Capture the cell that displays the provided text and extract its [X, Y] central coordinate. 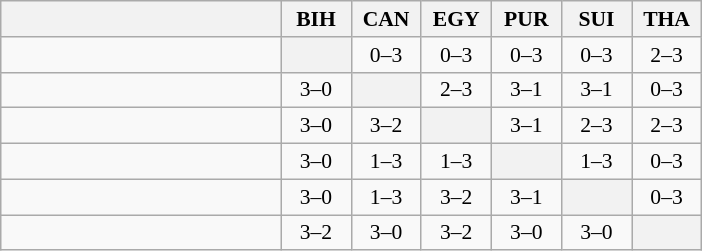
SUI [596, 19]
CAN [386, 19]
PUR [526, 19]
THA [667, 19]
EGY [456, 19]
BIH [316, 19]
